Identify which cell holds the provided text, then report its (X, Y) central coordinate. 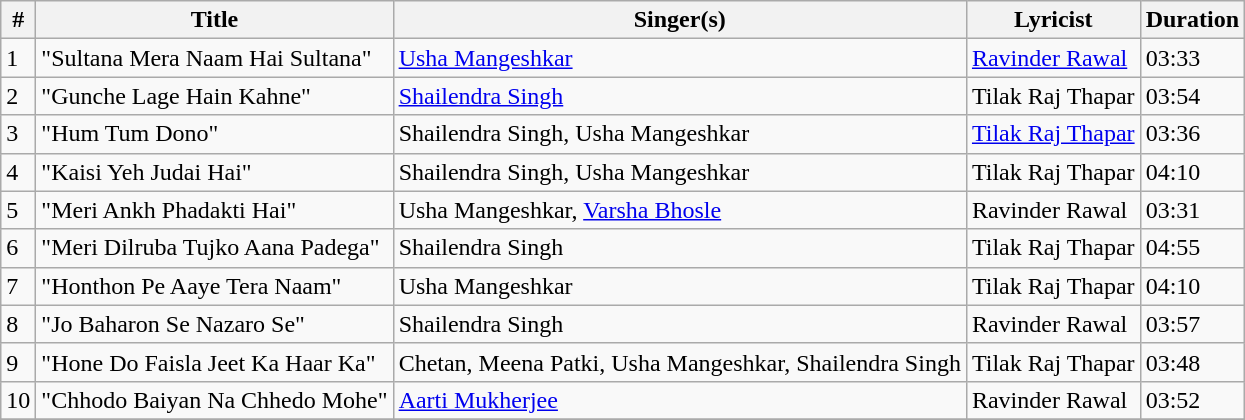
03:54 (1192, 96)
3 (18, 134)
"Meri Ankh Phadakti Hai" (214, 210)
"Honthon Pe Aaye Tera Naam" (214, 286)
03:57 (1192, 324)
03:31 (1192, 210)
03:33 (1192, 58)
"Hone Do Faisla Jeet Ka Haar Ka" (214, 362)
4 (18, 172)
Singer(s) (680, 20)
"Meri Dilruba Tujko Aana Padega" (214, 248)
Duration (1192, 20)
"Hum Tum Dono" (214, 134)
Title (214, 20)
"Kaisi Yeh Judai Hai" (214, 172)
9 (18, 362)
# (18, 20)
Lyricist (1053, 20)
Usha Mangeshkar, Varsha Bhosle (680, 210)
5 (18, 210)
03:52 (1192, 400)
Chetan, Meena Patki, Usha Mangeshkar, Shailendra Singh (680, 362)
8 (18, 324)
"Jo Baharon Se Nazaro Se" (214, 324)
1 (18, 58)
"Chhodo Baiyan Na Chhedo Mohe" (214, 400)
"Gunche Lage Hain Kahne" (214, 96)
03:36 (1192, 134)
10 (18, 400)
2 (18, 96)
6 (18, 248)
"Sultana Mera Naam Hai Sultana" (214, 58)
7 (18, 286)
Aarti Mukherjee (680, 400)
03:48 (1192, 362)
04:55 (1192, 248)
